Locate the cell with the specified text and output its [x, y] center coordinate. 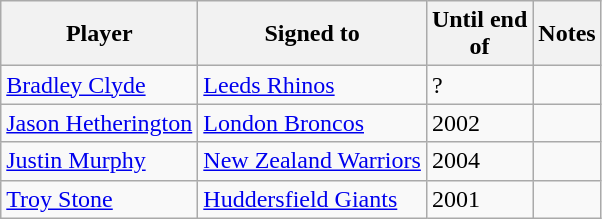
? [479, 85]
Troy Stone [100, 199]
Leeds Rhinos [312, 85]
New Zealand Warriors [312, 161]
Signed to [312, 34]
Justin Murphy [100, 161]
Bradley Clyde [100, 85]
Jason Hetherington [100, 123]
2001 [479, 199]
Player [100, 34]
2004 [479, 161]
London Broncos [312, 123]
2002 [479, 123]
Huddersfield Giants [312, 199]
Until end of [479, 34]
Notes [567, 34]
